Output the (x, y) coordinate of the center of the cell containing the given text.  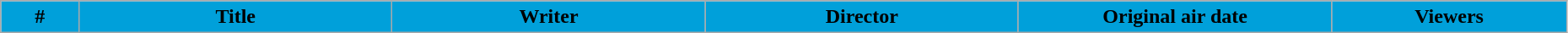
Director (862, 17)
Original air date (1174, 17)
Title (236, 17)
Writer (548, 17)
Viewers (1449, 17)
# (40, 17)
